Determine the [X, Y] coordinate at the center of the cell enclosing the given text.  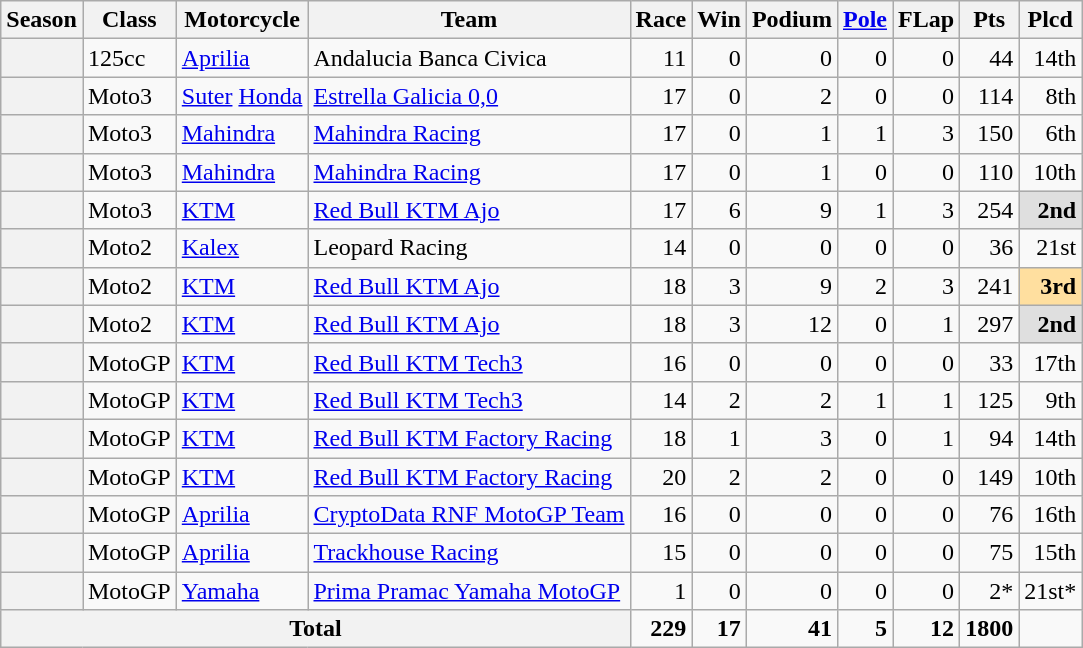
44 [990, 58]
21st [1050, 248]
Kalex [242, 248]
Race [661, 20]
Pole [864, 20]
Podium [792, 20]
76 [990, 515]
254 [990, 210]
36 [990, 248]
15 [661, 553]
20 [661, 477]
6 [720, 210]
Season [42, 20]
16th [1050, 515]
Yamaha [242, 591]
1800 [990, 629]
Leopard Racing [469, 248]
Estrella Galicia 0,0 [469, 96]
229 [661, 629]
Plcd [1050, 20]
241 [990, 286]
41 [792, 629]
Andalucia Banca Civica [469, 58]
2* [990, 591]
CryptoData RNF MotoGP Team [469, 515]
FLap [926, 20]
150 [990, 134]
6th [1050, 134]
Trackhouse Racing [469, 553]
Class [129, 20]
Total [316, 629]
114 [990, 96]
Pts [990, 20]
297 [990, 324]
17th [1050, 362]
5 [864, 629]
Prima Pramac Yamaha MotoGP [469, 591]
33 [990, 362]
Team [469, 20]
110 [990, 172]
125 [990, 400]
9th [1050, 400]
149 [990, 477]
Win [720, 20]
15th [1050, 553]
75 [990, 553]
21st* [1050, 591]
94 [990, 438]
11 [661, 58]
3rd [1050, 286]
125cc [129, 58]
8th [1050, 96]
Suter Honda [242, 96]
Motorcycle [242, 20]
